From the cell containing the given text, extract its center point as (x, y) coordinate. 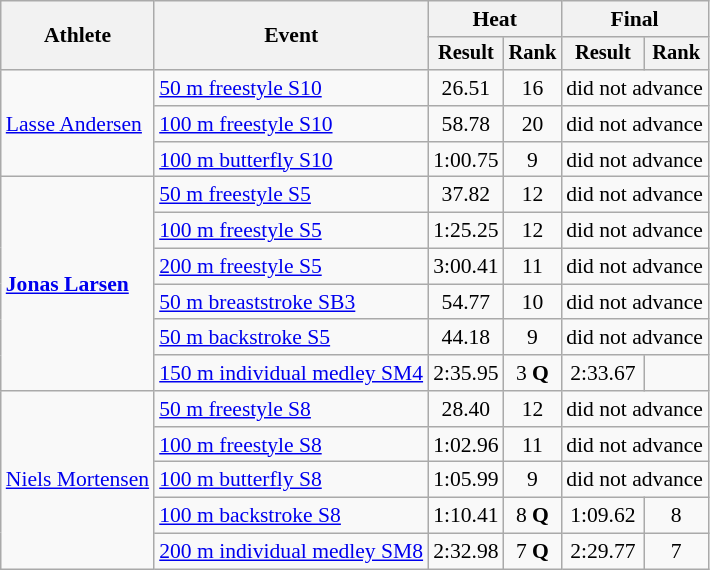
1:09.62 (602, 516)
3 Q (533, 373)
Lasse Andersen (78, 124)
8 Q (533, 516)
100 m backstroke S8 (291, 516)
100 m freestyle S8 (291, 445)
2:33.67 (602, 373)
50 m freestyle S8 (291, 409)
Event (291, 36)
2:29.77 (602, 552)
7 Q (533, 552)
Final (634, 19)
37.82 (466, 195)
100 m butterfly S10 (291, 160)
Jonas Larsen (78, 284)
50 m backstroke S5 (291, 338)
150 m individual medley SM4 (291, 373)
54.77 (466, 302)
2:35.95 (466, 373)
26.51 (466, 88)
100 m freestyle S5 (291, 231)
50 m freestyle S5 (291, 195)
1:25.25 (466, 231)
7 (676, 552)
Heat (494, 19)
2:32.98 (466, 552)
20 (533, 124)
50 m freestyle S10 (291, 88)
1:10.41 (466, 516)
Athlete (78, 36)
44.18 (466, 338)
50 m breaststroke SB3 (291, 302)
8 (676, 516)
Niels Mortensen (78, 480)
1:00.75 (466, 160)
58.78 (466, 124)
16 (533, 88)
100 m butterfly S8 (291, 480)
100 m freestyle S10 (291, 124)
3:00.41 (466, 267)
1:02.96 (466, 445)
28.40 (466, 409)
10 (533, 302)
1:05.99 (466, 480)
200 m individual medley SM8 (291, 552)
200 m freestyle S5 (291, 267)
